Find where the given text appears and provide that cell's center as [x, y] coordinate. 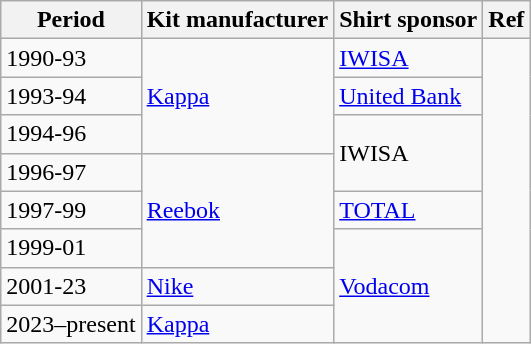
Vodacom [408, 286]
1990-93 [71, 58]
Kit manufacturer [238, 20]
Shirt sponsor [408, 20]
United Bank [408, 96]
Reebok [238, 210]
1994-96 [71, 134]
2001-23 [71, 286]
Nike [238, 286]
1997-99 [71, 210]
2023–present [71, 324]
Period [71, 20]
1996-97 [71, 172]
Ref [506, 20]
TOTAL [408, 210]
1993-94 [71, 96]
1999-01 [71, 248]
